Detect which cell encompasses the target text, then output its (x, y) center coordinate. 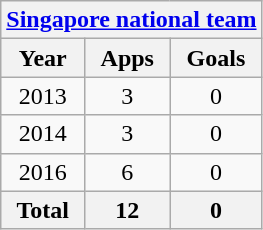
6 (128, 172)
2016 (43, 172)
2014 (43, 134)
Goals (216, 58)
Total (43, 210)
Singapore national team (132, 20)
12 (128, 210)
Year (43, 58)
2013 (43, 96)
Apps (128, 58)
